From the cell containing the given text, extract its center point as [X, Y] coordinate. 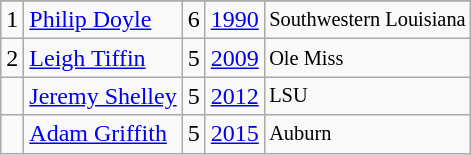
Southwestern Louisiana [367, 20]
2009 [234, 58]
2 [12, 58]
LSU [367, 96]
Auburn [367, 134]
2015 [234, 134]
1990 [234, 20]
2012 [234, 96]
Jeremy Shelley [103, 96]
Adam Griffith [103, 134]
Ole Miss [367, 58]
1 [12, 20]
Leigh Tiffin [103, 58]
Philip Doyle [103, 20]
6 [194, 20]
